Detect which cell encompasses the target text, then output its (x, y) center coordinate. 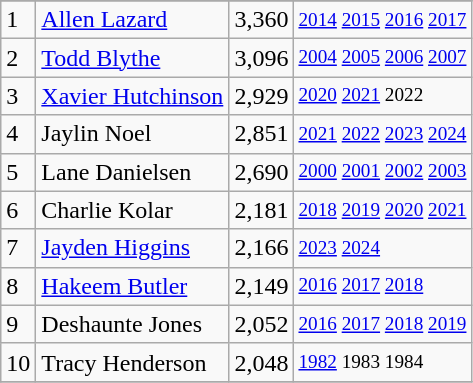
2023 2024 (382, 248)
3 (18, 96)
2,048 (262, 362)
2004 2005 2006 2007 (382, 58)
4 (18, 134)
2018 2019 2020 2021 (382, 210)
Allen Lazard (132, 20)
Jaylin Noel (132, 134)
2,149 (262, 286)
2,166 (262, 248)
2 (18, 58)
Todd Blythe (132, 58)
2014 2015 2016 2017 (382, 20)
Charlie Kolar (132, 210)
Lane Danielsen (132, 172)
5 (18, 172)
8 (18, 286)
2016 2017 2018 2019 (382, 324)
Tracy Henderson (132, 362)
Jayden Higgins (132, 248)
10 (18, 362)
2,690 (262, 172)
1 (18, 20)
9 (18, 324)
2,181 (262, 210)
2,052 (262, 324)
6 (18, 210)
2000 2001 2002 2003 (382, 172)
2,929 (262, 96)
Xavier Hutchinson (132, 96)
2,851 (262, 134)
3,096 (262, 58)
Deshaunte Jones (132, 324)
1982 1983 1984 (382, 362)
2021 2022 2023 2024 (382, 134)
2016 2017 2018 (382, 286)
Hakeem Butler (132, 286)
7 (18, 248)
2020 2021 2022 (382, 96)
3,360 (262, 20)
